Capture the cell that displays the provided text and extract its [X, Y] central coordinate. 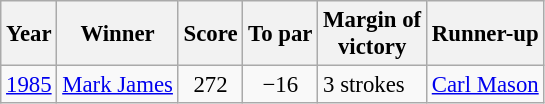
272 [210, 85]
Mark James [118, 85]
Carl Mason [485, 85]
Runner-up [485, 34]
Margin ofvictory [372, 34]
3 strokes [372, 85]
To par [280, 34]
1985 [29, 85]
Winner [118, 34]
Score [210, 34]
Year [29, 34]
−16 [280, 85]
